Identify which cell holds the provided text, then report its (X, Y) central coordinate. 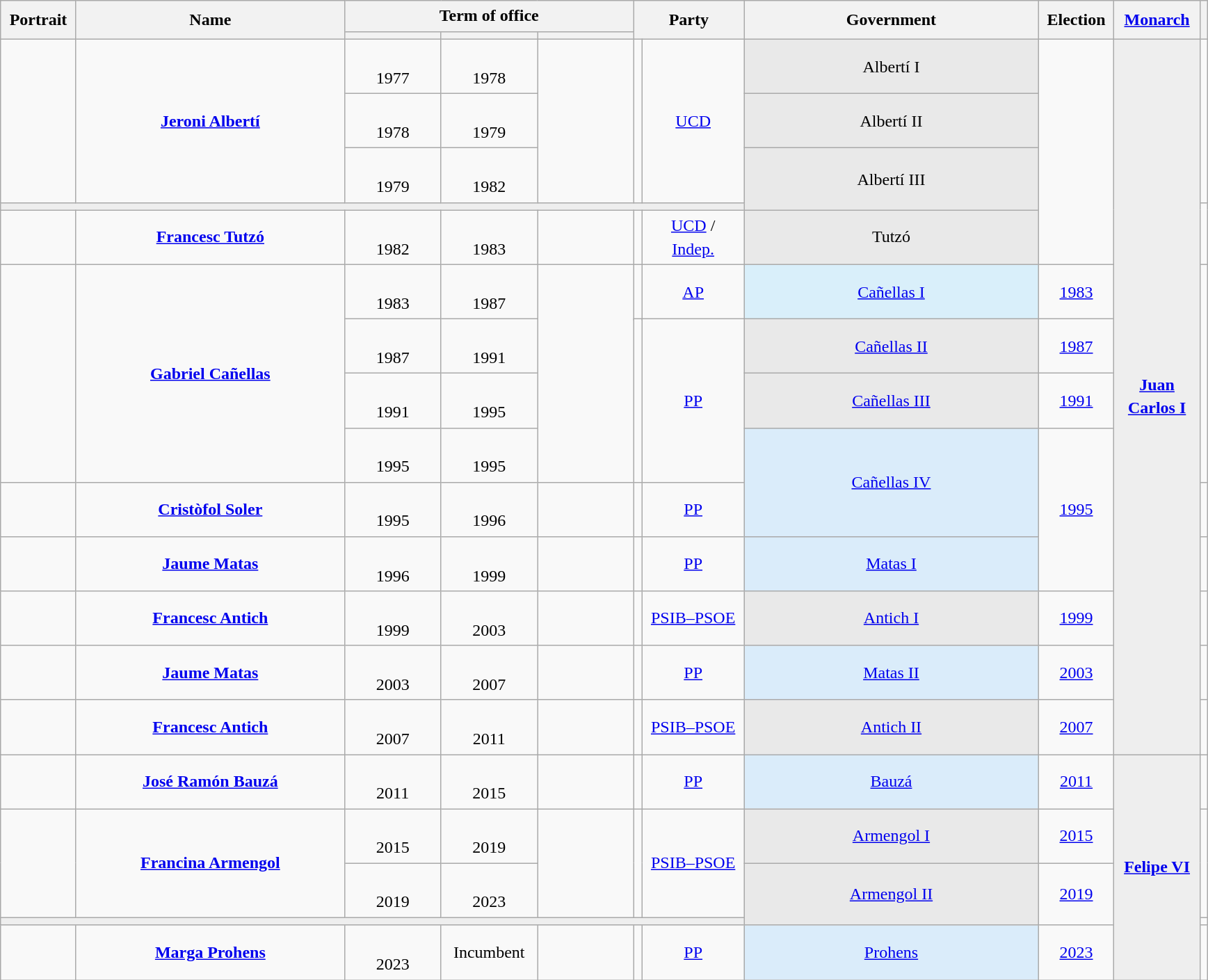
Party (688, 20)
Government (892, 20)
Cañellas IV (892, 482)
Name (210, 20)
Albertí I (892, 66)
Prohens (892, 952)
Felipe VI (1157, 867)
UCD (693, 121)
Incumbent (490, 952)
Francesc Tutzó (210, 237)
Jeroni Albertí (210, 121)
AP (693, 291)
Antich I (892, 618)
Juan Carlos I (1157, 396)
Tutzó (892, 237)
Cristòfol Soler (210, 509)
Armengol I (892, 836)
Cañellas II (892, 346)
Gabriel Cañellas (210, 373)
Monarch (1157, 20)
Francina Armengol (210, 863)
Bauzá (892, 782)
Matas I (892, 564)
Marga Prohens (210, 952)
Election (1077, 20)
Antich II (892, 727)
Albertí II (892, 121)
UCD /Indep. (693, 237)
Armengol II (892, 894)
Albertí III (892, 179)
Cañellas III (892, 401)
Matas II (892, 673)
1977 (392, 66)
Cañellas I (892, 291)
Portrait (39, 20)
José Ramón Bauzá (210, 782)
Term of office (489, 17)
